Detect which cell encompasses the target text, then output its (X, Y) center coordinate. 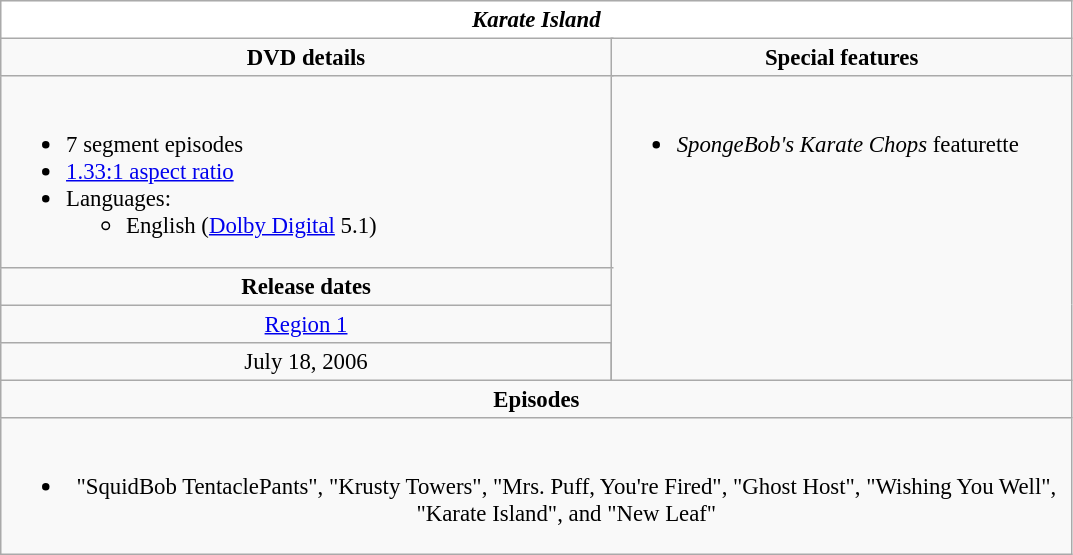
Karate Island (536, 20)
DVD details (306, 58)
Region 1 (306, 324)
7 segment episodes1.33:1 aspect ratioLanguages:English (Dolby Digital 5.1) (306, 172)
Special features (842, 58)
"SquidBob TentaclePants", "Krusty Towers", "Mrs. Puff, You're Fired", "Ghost Host", "Wishing You Well", "Karate Island", and "New Leaf" (536, 486)
Episodes (536, 399)
SpongeBob's Karate Chops featurette (842, 228)
July 18, 2006 (306, 361)
Release dates (306, 286)
